Identify which cell holds the provided text, then report its [x, y] central coordinate. 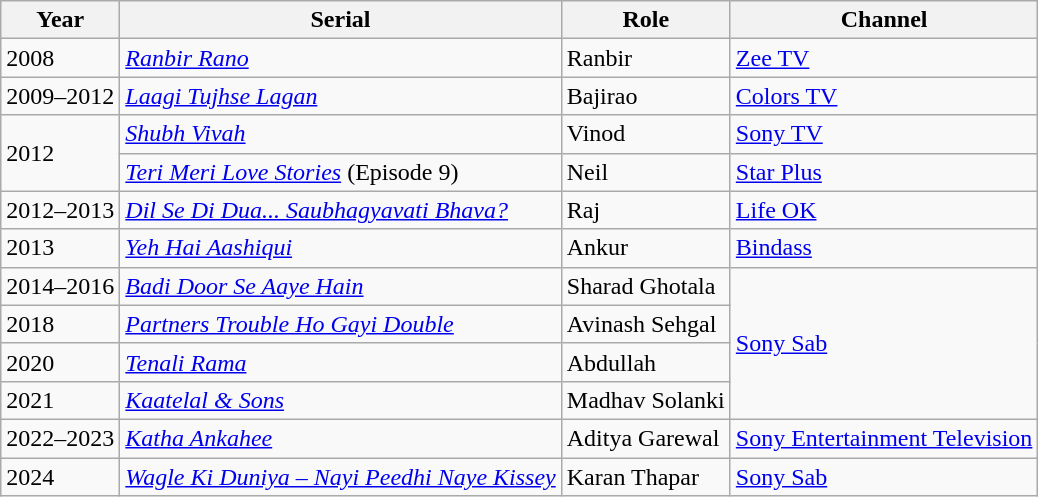
Role [646, 20]
Vinod [646, 134]
2009–2012 [60, 96]
Madhav Solanki [646, 400]
Neil [646, 172]
Kaatelal & Sons [340, 400]
Zee TV [884, 58]
Avinash Sehgal [646, 324]
Shubh Vivah [340, 134]
Ranbir [646, 58]
2013 [60, 248]
Colors TV [884, 96]
Bajirao [646, 96]
2018 [60, 324]
Year [60, 20]
Serial [340, 20]
Karan Thapar [646, 477]
2021 [60, 400]
2012–2013 [60, 210]
Yeh Hai Aashiqui [340, 248]
Ankur [646, 248]
Bindass [884, 248]
Life OK [884, 210]
Star Plus [884, 172]
Channel [884, 20]
Laagi Tujhse Lagan [340, 96]
Aditya Garewal [646, 438]
Abdullah [646, 362]
2014–2016 [60, 286]
Raj [646, 210]
Tenali Rama [340, 362]
Sony TV [884, 134]
Sharad Ghotala [646, 286]
Katha Ankahee [340, 438]
2012 [60, 153]
Badi Door Se Aaye Hain [340, 286]
Teri Meri Love Stories (Episode 9) [340, 172]
Partners Trouble Ho Gayi Double [340, 324]
2008 [60, 58]
Sony Entertainment Television [884, 438]
Ranbir Rano [340, 58]
2024 [60, 477]
Dil Se Di Dua... Saubhagyavati Bhava? [340, 210]
2022–2023 [60, 438]
2020 [60, 362]
Wagle Ki Duniya – Nayi Peedhi Naye Kissey [340, 477]
